Output the (X, Y) coordinate of the center of the cell containing the given text.  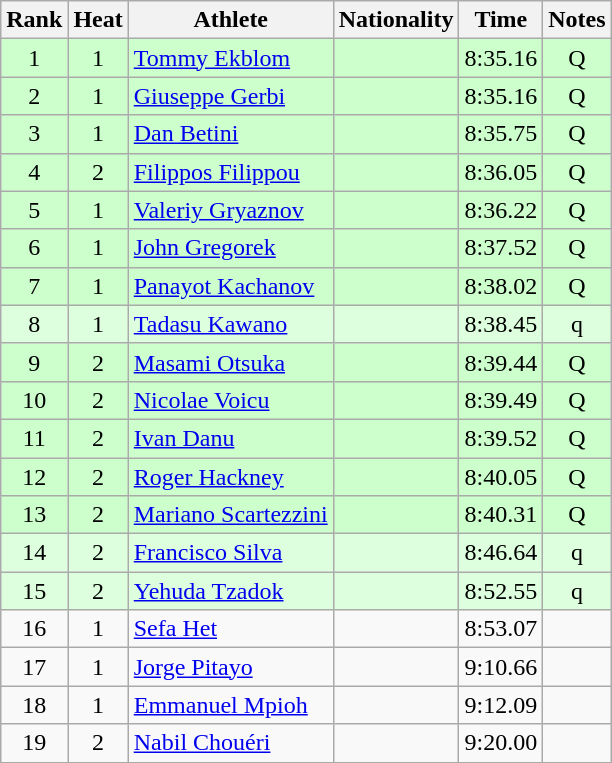
8:39.49 (501, 400)
Heat (98, 20)
Ivan Danu (230, 438)
Yehuda Tzadok (230, 591)
Filippos Filippou (230, 172)
Nationality (396, 20)
8:36.22 (501, 210)
Panayot Kachanov (230, 286)
8 (34, 324)
Athlete (230, 20)
9:10.66 (501, 667)
8:37.52 (501, 248)
15 (34, 591)
8:40.05 (501, 477)
8:35.75 (501, 134)
Masami Otsuka (230, 362)
Nicolae Voicu (230, 400)
Sefa Het (230, 629)
7 (34, 286)
8:52.55 (501, 591)
8:39.44 (501, 362)
4 (34, 172)
Tadasu Kawano (230, 324)
3 (34, 134)
10 (34, 400)
18 (34, 705)
9:12.09 (501, 705)
Notes (577, 20)
12 (34, 477)
8:40.31 (501, 515)
8:38.45 (501, 324)
16 (34, 629)
11 (34, 438)
Valeriy Gryaznov (230, 210)
Dan Betini (230, 134)
Rank (34, 20)
8:39.52 (501, 438)
Time (501, 20)
John Gregorek (230, 248)
Tommy Ekblom (230, 58)
Francisco Silva (230, 553)
17 (34, 667)
8:36.05 (501, 172)
8:38.02 (501, 286)
Emmanuel Mpioh (230, 705)
19 (34, 743)
8:53.07 (501, 629)
13 (34, 515)
Giuseppe Gerbi (230, 96)
9:20.00 (501, 743)
Nabil Chouéri (230, 743)
Jorge Pitayo (230, 667)
Roger Hackney (230, 477)
9 (34, 362)
6 (34, 248)
8:46.64 (501, 553)
14 (34, 553)
5 (34, 210)
Mariano Scartezzini (230, 515)
